Find where the given text appears and provide that cell's center as (x, y) coordinate. 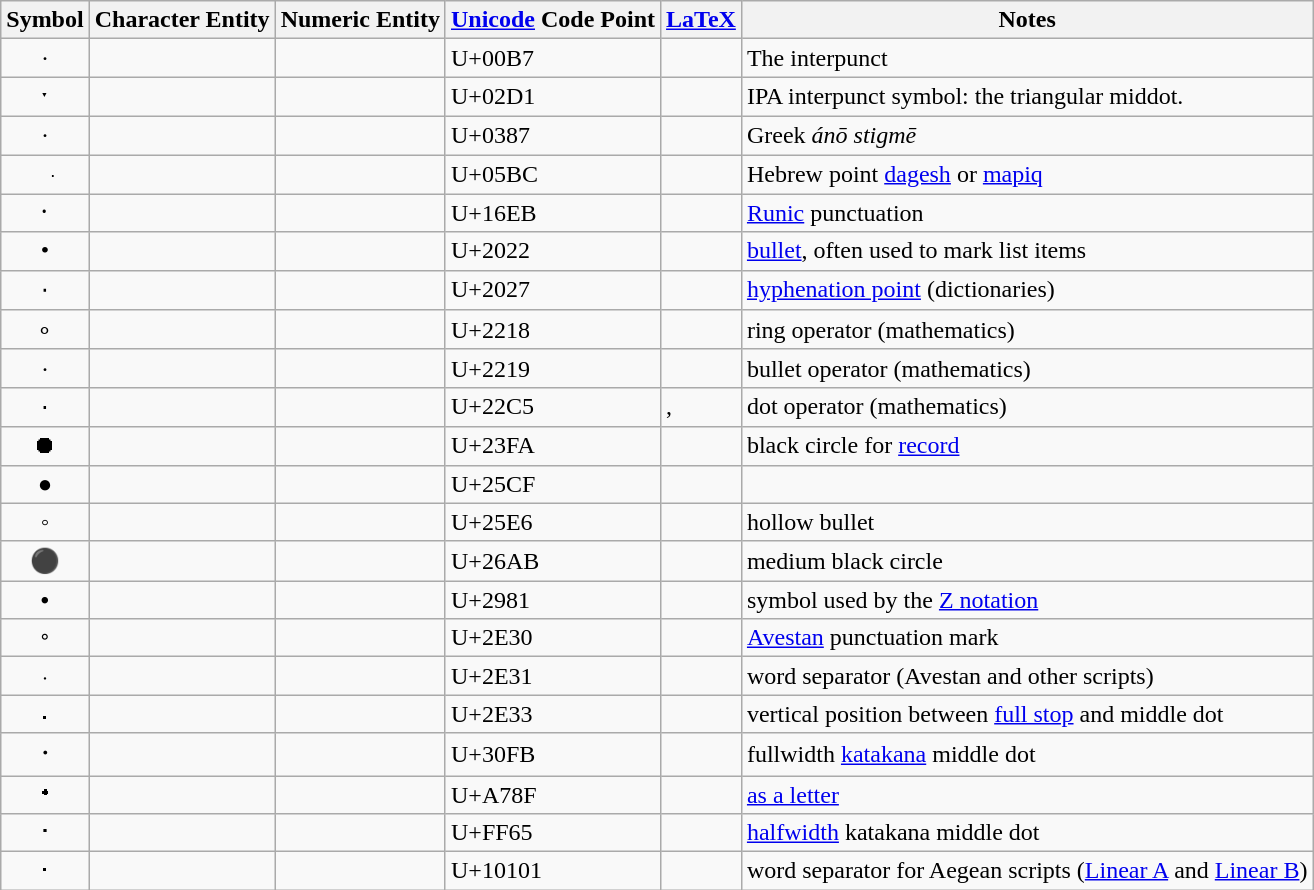
U+2219 (552, 368)
black circle for record (1027, 446)
vertical position between full stop and middle dot (1027, 714)
ˑ (45, 97)
⏺ (45, 446)
, (702, 407)
U+00B7 (552, 58)
∘ (45, 330)
Symbol (45, 20)
ּ (45, 174)
Runic punctuation (1027, 213)
U+FF65 (552, 833)
ring operator (mathematics) (1027, 330)
U+2218 (552, 330)
word separator for Aegean scripts (Linear A and Linear B) (1027, 871)
ꞏ (45, 795)
⸰ (45, 638)
･ (45, 833)
● (45, 484)
Numeric Entity (360, 20)
U+02D1 (552, 97)
U+0387 (552, 135)
as a letter (1027, 795)
⋅ (45, 407)
・ (45, 754)
U+30FB (552, 754)
hollow bullet (1027, 522)
U+23FA (552, 446)
IPA interpunct symbol: the triangular middot. (1027, 97)
U+2E30 (552, 638)
Avestan punctuation mark (1027, 638)
U+05BC (552, 174)
U+10101 (552, 871)
U+2981 (552, 600)
᛫ (45, 213)
Character Entity (182, 20)
The interpunct (1027, 58)
U+2022 (552, 251)
‧ (45, 290)
⸱ (45, 676)
dot operator (mathematics) (1027, 407)
∙ (45, 368)
hyphenation point (dictionaries) (1027, 290)
• (45, 251)
medium black circle (1027, 561)
Unicode Code Point (552, 20)
bullet operator (mathematics) (1027, 368)
U+25CF (552, 484)
U+A78F (552, 795)
𐄁 (45, 871)
U+2027 (552, 290)
⸳ (45, 714)
◦ (45, 522)
symbol used by the Z notation (1027, 600)
halfwidth katakana middle dot (1027, 833)
U+22C5 (552, 407)
word separator (Avestan and other scripts) (1027, 676)
Greek ánō stigmē (1027, 135)
⦁ (45, 600)
bullet, often used to mark list items (1027, 251)
fullwidth katakana middle dot (1027, 754)
LaTeX (702, 20)
U+26AB (552, 561)
U+2E33 (552, 714)
U+2E31 (552, 676)
U+16EB (552, 213)
⚫ (45, 561)
Notes (1027, 20)
U+25E6 (552, 522)
Hebrew point dagesh or mapiq (1027, 174)
